Return the [X, Y] coordinate for the center point of the cell that contains the specified text.  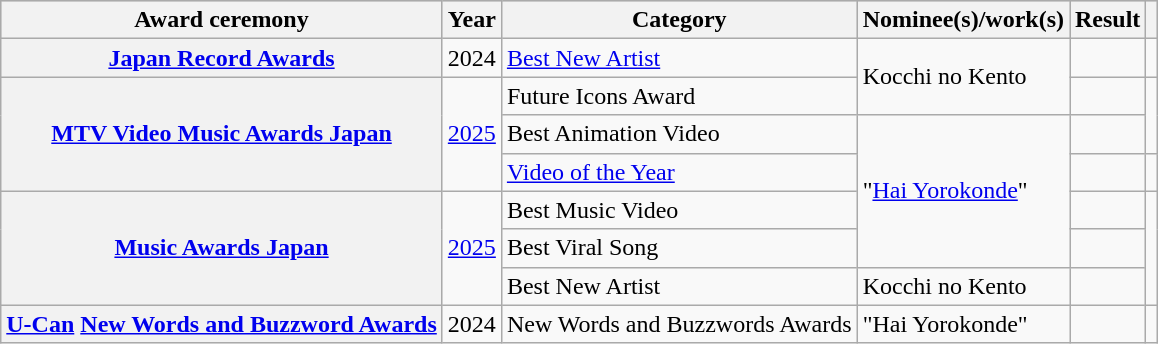
Category [679, 20]
U-Can New Words and Buzzword Awards [222, 324]
Future Icons Award [679, 96]
Japan Record Awards [222, 58]
Best Animation Video [679, 134]
Best Music Video [679, 210]
Year [472, 20]
MTV Video Music Awards Japan [222, 134]
New Words and Buzzwords Awards [679, 324]
Best Viral Song [679, 248]
Result [1108, 20]
Award ceremony [222, 20]
Music Awards Japan [222, 248]
Video of the Year [679, 172]
Nominee(s)/work(s) [963, 20]
